Determine the (X, Y) coordinate at the center of the cell enclosing the given text.  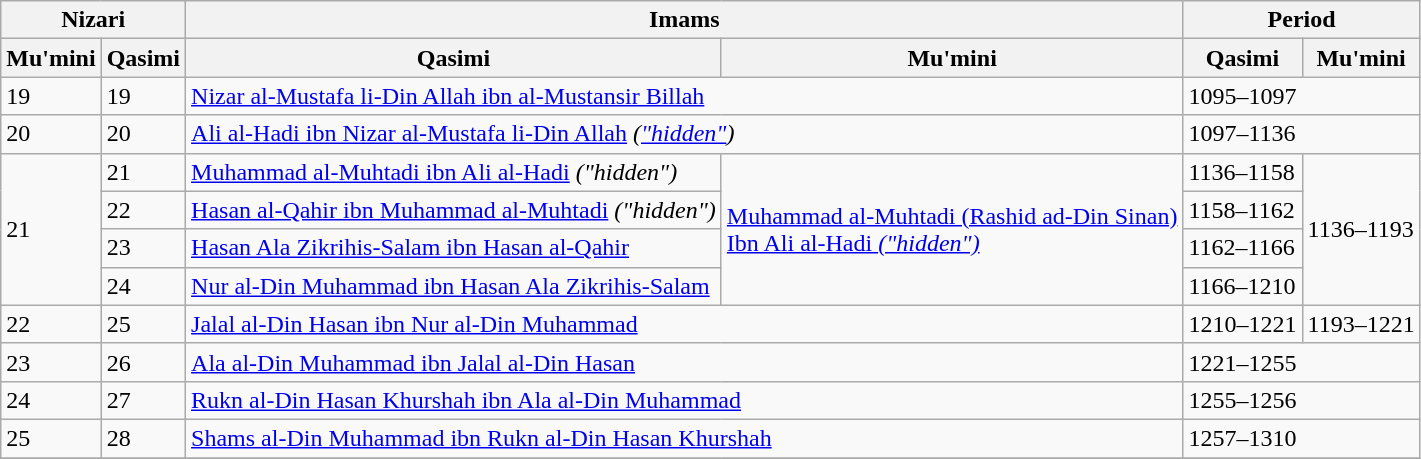
Nizari (94, 20)
1255–1256 (1302, 400)
1136–1193 (1361, 229)
Jalal al-Din Hasan ibn Nur al-Din Muhammad (684, 324)
1221–1255 (1302, 362)
Ali al-Hadi ibn Nizar al-Mustafa li-Din Allah ("hidden") (684, 134)
Hasan al-Qahir ibn Muhammad al-Muhtadi ("hidden") (454, 210)
Hasan Ala Zikrihis-Salam ibn Hasan al-Qahir (454, 248)
1257–1310 (1302, 438)
Nur al-Din Muhammad ibn Hasan Ala Zikrihis-Salam (454, 286)
1136–1158 (1242, 172)
Period (1302, 20)
Muhammad al-Muhtadi ibn Ali al-Hadi ("hidden") (454, 172)
1095–1097 (1302, 96)
1166–1210 (1242, 286)
1162–1166 (1242, 248)
Muhammad al-Muhtadi (Rashid ad-Din Sinan)Ibn Ali al-Hadi ("hidden") (952, 229)
Rukn al-Din Hasan Khurshah ibn Ala al-Din Muhammad (684, 400)
Shams al-Din Muhammad ibn Rukn al-Din Hasan Khurshah (684, 438)
26 (143, 362)
28 (143, 438)
Ala al-Din Muhammad ibn Jalal al-Din Hasan (684, 362)
27 (143, 400)
Nizar al-Mustafa li-Din Allah ibn al-Mustansir Billah (684, 96)
Imams (684, 20)
1097–1136 (1302, 134)
1158–1162 (1242, 210)
1210–1221 (1242, 324)
1193–1221 (1361, 324)
